Return the [X, Y] coordinate for the center point of the cell that contains the specified text.  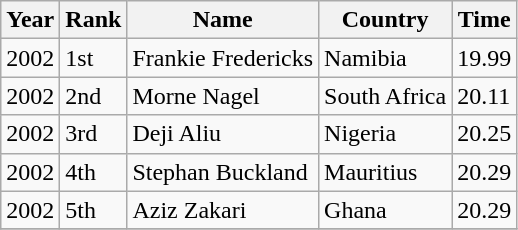
20.11 [484, 96]
Namibia [386, 58]
Year [30, 20]
Nigeria [386, 134]
19.99 [484, 58]
Morne Nagel [223, 96]
Deji Aliu [223, 134]
4th [94, 172]
South Africa [386, 96]
Time [484, 20]
Stephan Buckland [223, 172]
Rank [94, 20]
5th [94, 210]
3rd [94, 134]
1st [94, 58]
2nd [94, 96]
Mauritius [386, 172]
Aziz Zakari [223, 210]
Ghana [386, 210]
Frankie Fredericks [223, 58]
Name [223, 20]
Country [386, 20]
20.25 [484, 134]
